Detect which cell encompasses the target text, then output its [x, y] center coordinate. 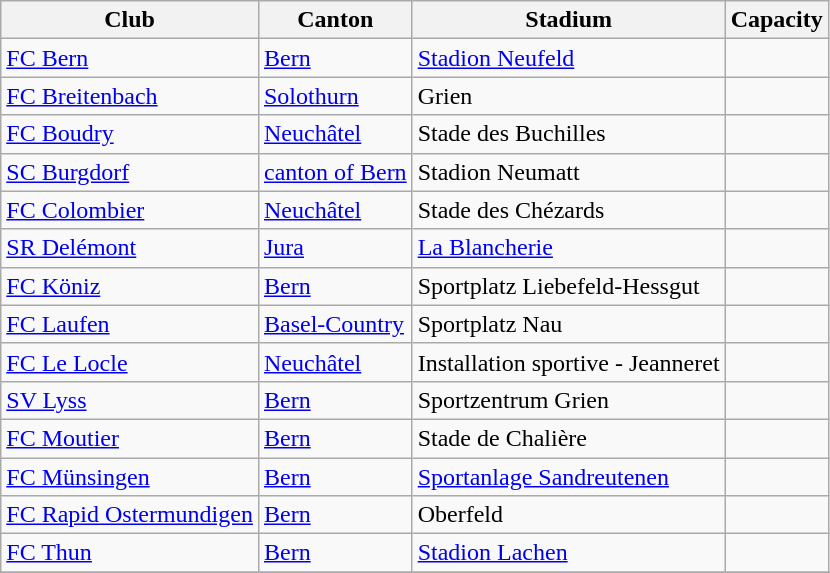
Capacity [776, 20]
FC Breitenbach [130, 96]
Stadium [568, 20]
La Blancherie [568, 248]
FC Thun [130, 553]
Grien [568, 96]
SR Delémont [130, 248]
FC Münsingen [130, 477]
Sportzentrum Grien [568, 400]
Stadion Neufeld [568, 58]
Club [130, 20]
Stade de Chalière [568, 438]
FC Le Locle [130, 362]
SC Burgdorf [130, 172]
Stadion Lachen [568, 553]
Oberfeld [568, 515]
FC Colombier [130, 210]
Canton [335, 20]
FC Boudry [130, 134]
Installation sportive - Jeanneret [568, 362]
Stadion Neumatt [568, 172]
Jura [335, 248]
Sportanlage Sandreutenen [568, 477]
FC Laufen [130, 324]
FC Köniz [130, 286]
Solothurn [335, 96]
Sportplatz Nau [568, 324]
Sportplatz Liebefeld-Hessgut [568, 286]
Stade des Buchilles [568, 134]
Basel-Country [335, 324]
FC Rapid Ostermundigen [130, 515]
SV Lyss [130, 400]
canton of Bern [335, 172]
Stade des Chézards [568, 210]
FC Moutier [130, 438]
FC Bern [130, 58]
